Determine the [x, y] coordinate at the center of the cell enclosing the given text.  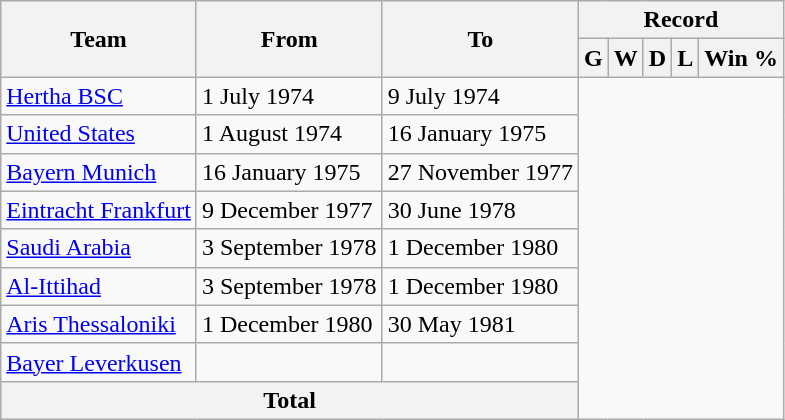
Bayern Munich [99, 172]
W [626, 58]
G [593, 58]
Bayer Leverkusen [99, 362]
9 July 1974 [480, 96]
Total [290, 400]
Eintracht Frankfurt [99, 210]
Hertha BSC [99, 96]
1 July 1974 [289, 96]
D [657, 58]
Record [680, 20]
30 June 1978 [480, 210]
1 August 1974 [289, 134]
To [480, 39]
Aris Thessaloniki [99, 324]
30 May 1981 [480, 324]
United States [99, 134]
Team [99, 39]
9 December 1977 [289, 210]
Saudi Arabia [99, 248]
L [686, 58]
Win % [742, 58]
From [289, 39]
27 November 1977 [480, 172]
Al-Ittihad [99, 286]
